Output the [x, y] coordinate of the center of the cell containing the given text.  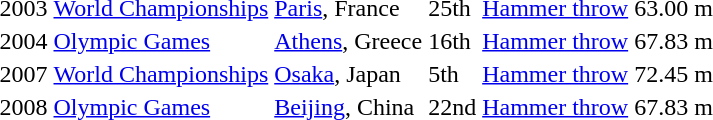
16th [452, 41]
Athens, Greece [348, 41]
5th [452, 74]
World Championships [161, 74]
Olympic Games [161, 41]
Osaka, Japan [348, 74]
